Pinpoint the cell where the given text exists, returning its [x, y] midpoint coordinate. 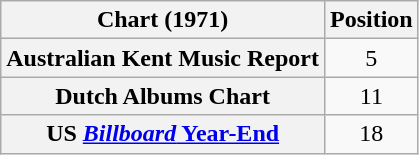
Position [371, 20]
Chart (1971) [163, 20]
5 [371, 58]
11 [371, 96]
18 [371, 134]
Australian Kent Music Report [163, 58]
US Billboard Year-End [163, 134]
Dutch Albums Chart [163, 96]
